Locate the cell with the specified text and output its [X, Y] center coordinate. 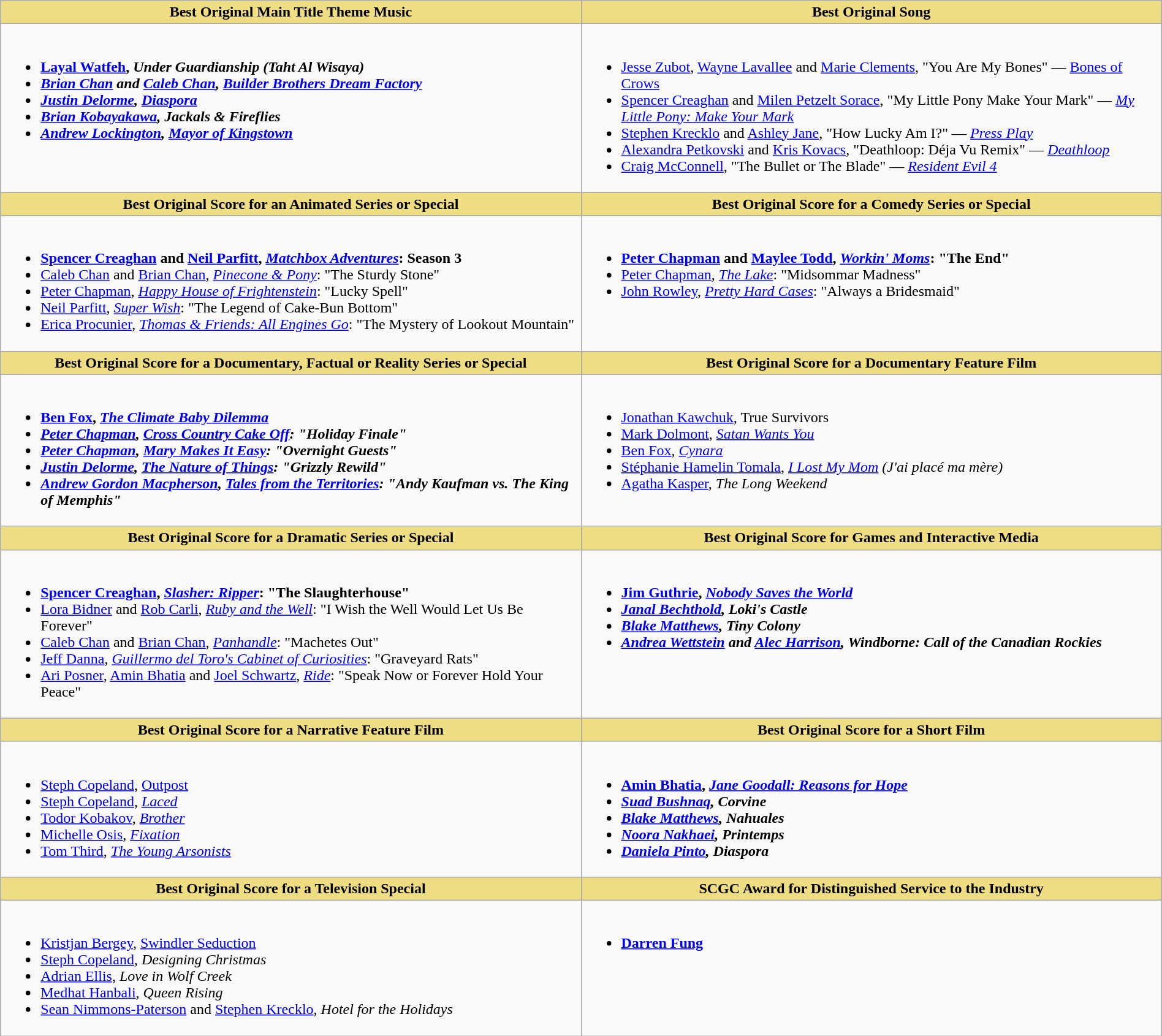
Best Original Score for a Short Film [871, 730]
Amin Bhatia, Jane Goodall: Reasons for HopeSuad Bushnaq, CorvineBlake Matthews, NahualesNoora Nakhaei, PrintempsDaniela Pinto, Diaspora [871, 809]
Best Original Score for a Narrative Feature Film [290, 730]
Best Original Score for a Television Special [290, 888]
Best Original Score for an Animated Series or Special [290, 204]
Best Original Score for a Documentary, Factual or Reality Series or Special [290, 363]
Best Original Score for a Documentary Feature Film [871, 363]
Best Original Main Title Theme Music [290, 12]
SCGC Award for Distinguished Service to the Industry [871, 888]
Best Original Score for Games and Interactive Media [871, 538]
Best Original Score for a Dramatic Series or Special [290, 538]
Steph Copeland, OutpostSteph Copeland, LacedTodor Kobakov, BrotherMichelle Osis, FixationTom Third, The Young Arsonists [290, 809]
Darren Fung [871, 968]
Best Original Song [871, 12]
Best Original Score for a Comedy Series or Special [871, 204]
